Search for the cell housing the specified text and yield its [x, y] center coordinate. 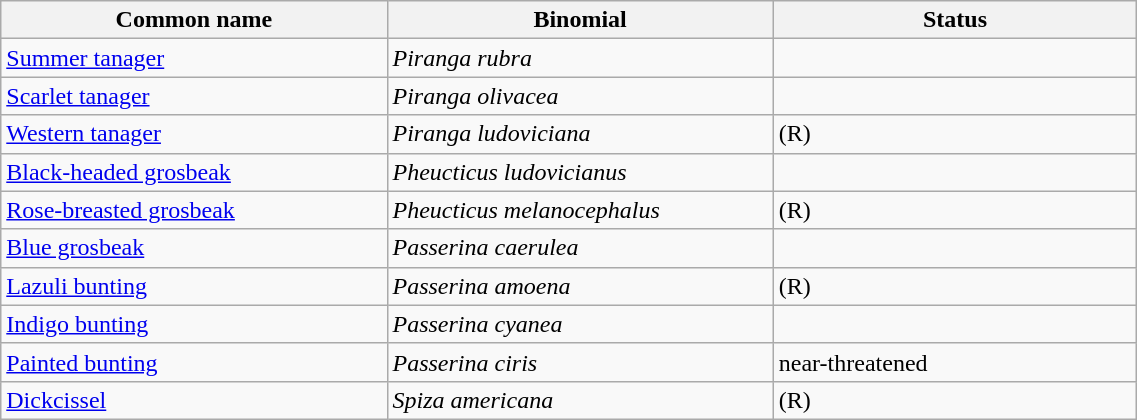
Common name [194, 20]
Rose-breasted grosbeak [194, 210]
Blue grosbeak [194, 248]
Piranga ludoviciana [580, 134]
Indigo bunting [194, 324]
Western tanager [194, 134]
near-threatened [955, 362]
Piranga olivacea [580, 96]
Scarlet tanager [194, 96]
Painted bunting [194, 362]
Passerina caerulea [580, 248]
Status [955, 20]
Passerina ciris [580, 362]
Summer tanager [194, 58]
Black-headed grosbeak [194, 172]
Pheucticus ludovicianus [580, 172]
Passerina cyanea [580, 324]
Lazuli bunting [194, 286]
Dickcissel [194, 400]
Passerina amoena [580, 286]
Pheucticus melanocephalus [580, 210]
Spiza americana [580, 400]
Binomial [580, 20]
Piranga rubra [580, 58]
